Return the (X, Y) coordinate for the center point of the cell that contains the specified text.  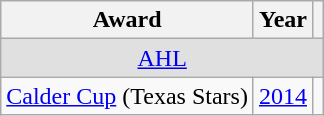
AHL (162, 58)
Year (282, 20)
2014 (282, 96)
Award (128, 20)
Calder Cup (Texas Stars) (128, 96)
